Locate the cell with the specified text and output its [X, Y] center coordinate. 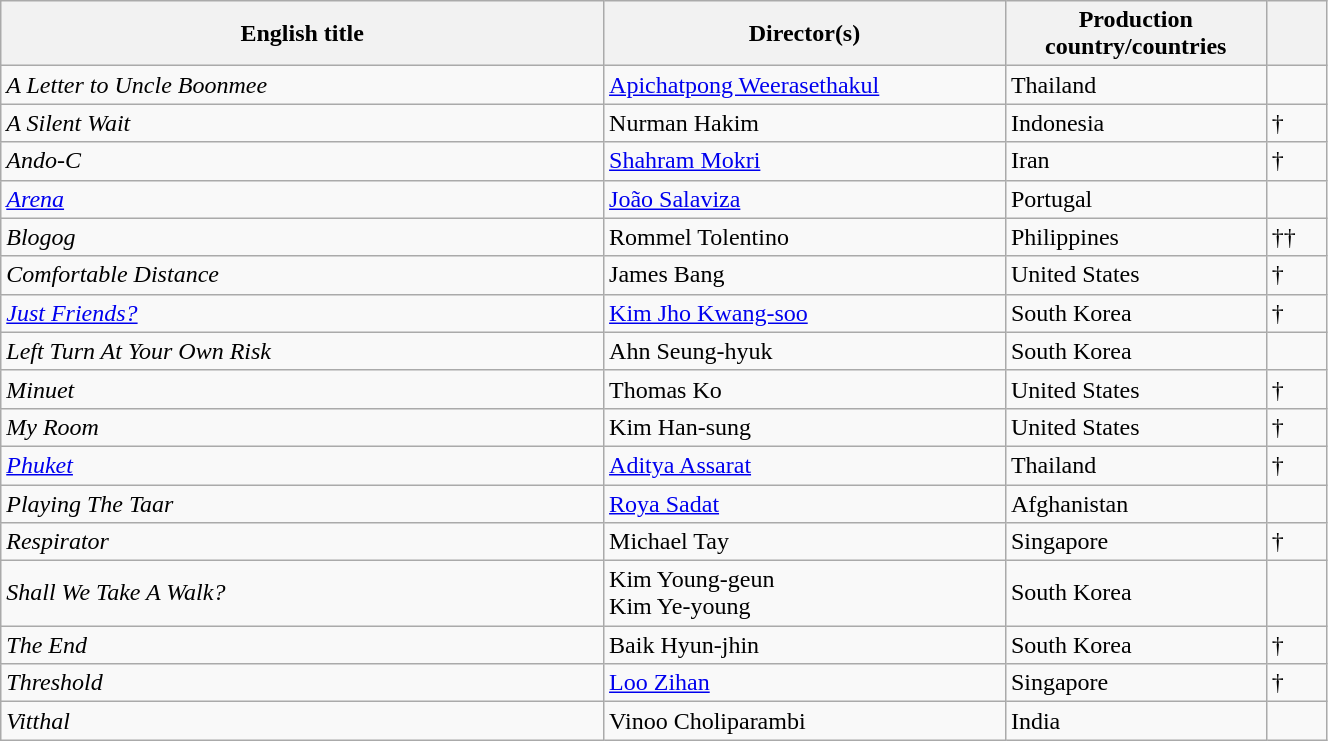
My Room [302, 427]
India [1136, 721]
Phuket [302, 465]
A Silent Wait [302, 123]
Playing The Taar [302, 503]
Ahn Seung-hyuk [805, 351]
Minuet [302, 389]
Director(s) [805, 34]
Kim Jho Kwang-soo [805, 313]
Baik Hyun-jhin [805, 645]
Roya Sadat [805, 503]
Production country/countries [1136, 34]
A Letter to Uncle Boonmee [302, 85]
Threshold [302, 683]
Michael Tay [805, 542]
Iran [1136, 161]
Just Friends? [302, 313]
Comfortable Distance [302, 275]
Loo Zihan [805, 683]
Vitthal [302, 721]
The End [302, 645]
Blogog [302, 237]
Kim Young-geunKim Ye-young [805, 594]
Afghanistan [1136, 503]
James Bang [805, 275]
Nurman Hakim [805, 123]
Apichatpong Weerasethakul [805, 85]
Arena [302, 199]
Thomas Ko [805, 389]
Shall We Take A Walk? [302, 594]
Respirator [302, 542]
Kim Han-sung [805, 427]
João Salaviza [805, 199]
†† [1296, 237]
Aditya Assarat [805, 465]
Philippines [1136, 237]
Ando-C [302, 161]
Portugal [1136, 199]
Shahram Mokri [805, 161]
Vinoo Choliparambi [805, 721]
Indonesia [1136, 123]
Left Turn At Your Own Risk [302, 351]
Rommel Tolentino [805, 237]
English title [302, 34]
